Pinpoint the cell where the given text exists, returning its [x, y] midpoint coordinate. 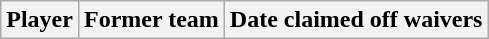
Date claimed off waivers [356, 20]
Player [40, 20]
Former team [151, 20]
